Identify which cell holds the provided text, then report its [x, y] central coordinate. 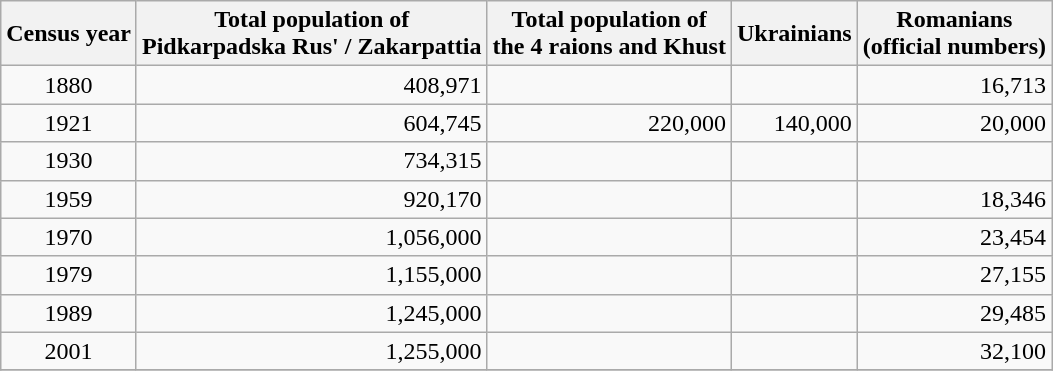
Total population of the 4 raions and Khust [609, 34]
Romanians (official numbers) [954, 34]
1,155,000 [311, 275]
920,170 [311, 199]
408,971 [311, 85]
1,056,000 [311, 237]
23,454 [954, 237]
220,000 [609, 123]
2001 [69, 351]
18,346 [954, 199]
Ukrainians [794, 34]
16,713 [954, 85]
Census year [69, 34]
1979 [69, 275]
734,315 [311, 161]
1930 [69, 161]
1880 [69, 85]
29,485 [954, 313]
1989 [69, 313]
1,245,000 [311, 313]
27,155 [954, 275]
140,000 [794, 123]
32,100 [954, 351]
Total population of Pidkarpadska Rus' / Zakarpattia [311, 34]
1,255,000 [311, 351]
1921 [69, 123]
1970 [69, 237]
20,000 [954, 123]
1959 [69, 199]
604,745 [311, 123]
